Identify which cell holds the provided text, then report its [X, Y] central coordinate. 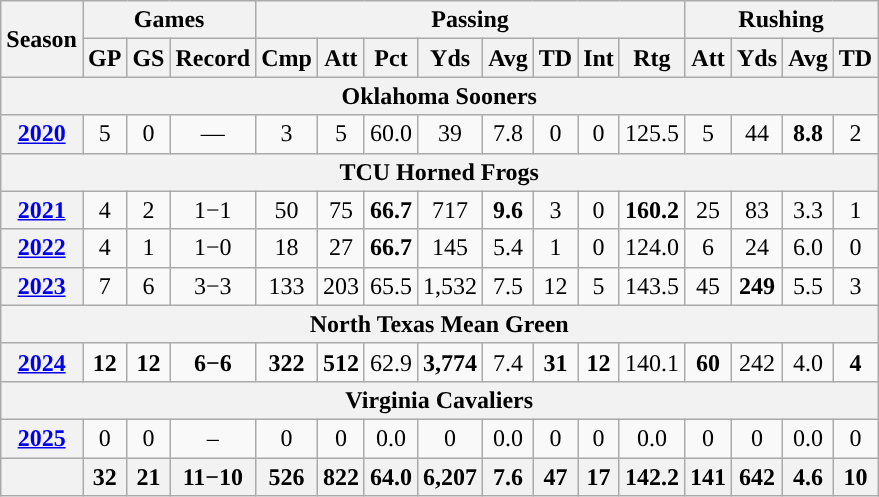
6,207 [450, 477]
North Texas Mean Green [440, 324]
1−0 [213, 248]
62.9 [390, 362]
Pct [390, 58]
140.1 [652, 362]
GS [148, 58]
142.2 [652, 477]
65.5 [390, 286]
717 [450, 210]
7.4 [508, 362]
83 [758, 210]
124.0 [652, 248]
64.0 [390, 477]
7.6 [508, 477]
75 [340, 210]
21 [148, 477]
Season [42, 39]
32 [104, 477]
143.5 [652, 286]
18 [287, 248]
31 [555, 362]
3−3 [213, 286]
322 [287, 362]
Games [168, 20]
2023 [42, 286]
242 [758, 362]
17 [599, 477]
526 [287, 477]
11−10 [213, 477]
8.8 [808, 134]
5.4 [508, 248]
25 [708, 210]
3.3 [808, 210]
— [213, 134]
6−6 [213, 362]
642 [758, 477]
6.0 [808, 248]
5.5 [808, 286]
– [213, 438]
2020 [42, 134]
203 [340, 286]
160.2 [652, 210]
1−1 [213, 210]
2022 [42, 248]
7 [104, 286]
44 [758, 134]
4.6 [808, 477]
9.6 [508, 210]
45 [708, 286]
249 [758, 286]
Rushing [780, 20]
7.8 [508, 134]
60 [708, 362]
Record [213, 58]
39 [450, 134]
822 [340, 477]
3,774 [450, 362]
145 [450, 248]
27 [340, 248]
24 [758, 248]
Oklahoma Sooners [440, 96]
2024 [42, 362]
47 [555, 477]
7.5 [508, 286]
133 [287, 286]
2021 [42, 210]
Virginia Cavaliers [440, 400]
125.5 [652, 134]
Rtg [652, 58]
141 [708, 477]
TCU Horned Frogs [440, 172]
50 [287, 210]
2025 [42, 438]
Int [599, 58]
512 [340, 362]
1,532 [450, 286]
Cmp [287, 58]
Passing [470, 20]
60.0 [390, 134]
GP [104, 58]
10 [855, 477]
4.0 [808, 362]
